Determine the (x, y) coordinate at the center of the cell enclosing the given text.  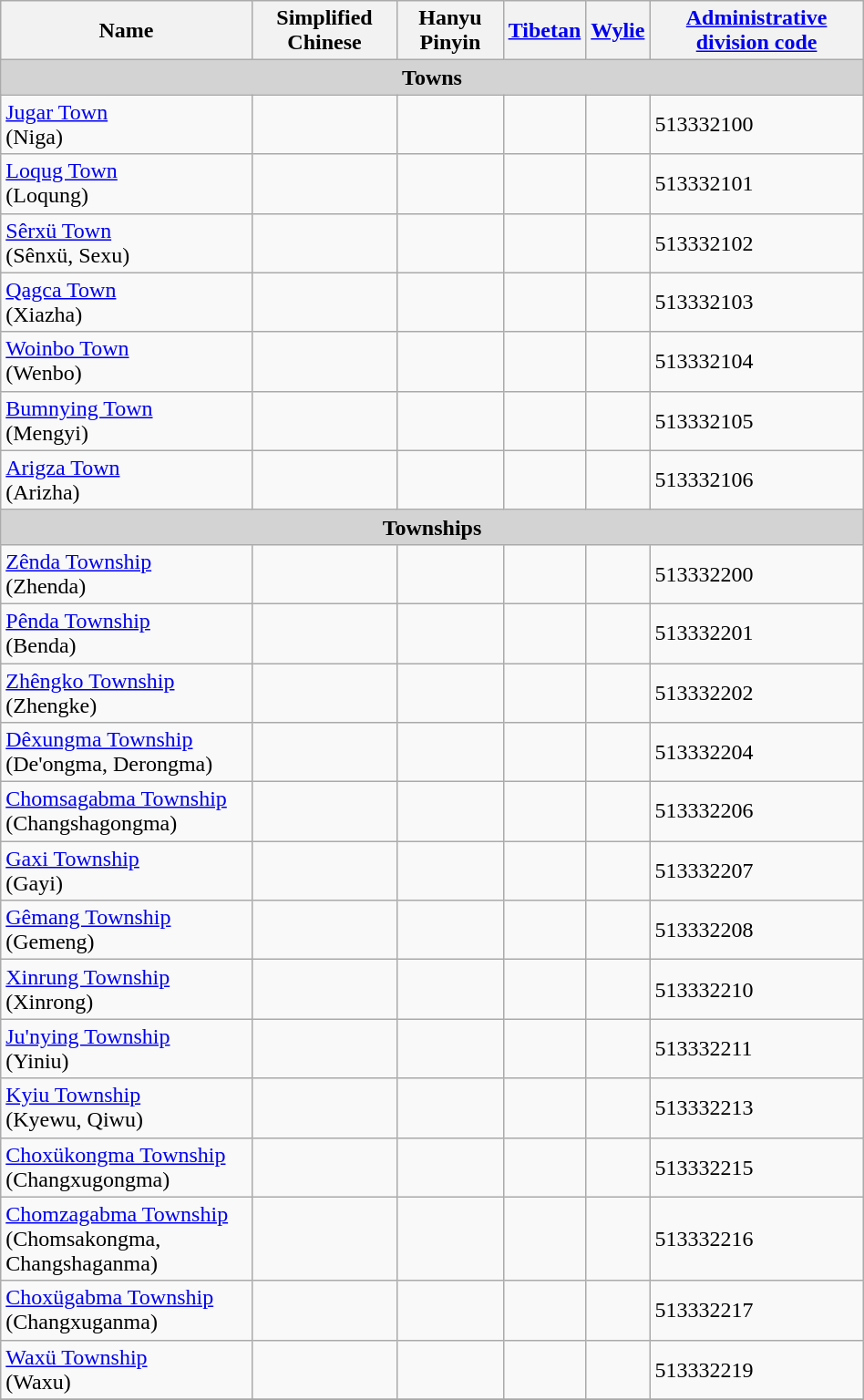
Chomzagabma Township(Chomsakongma, Changshaganma) (126, 1239)
513332219 (756, 1369)
513332105 (756, 421)
513332101 (756, 184)
Zhêngko Township(Zhengke) (126, 693)
513332204 (756, 753)
513332102 (756, 242)
513332206 (756, 811)
Dêxungma Township(De'ongma, Derongma) (126, 753)
Wylie (618, 31)
513332202 (756, 693)
Woinbo Town(Wenbo) (126, 361)
Loqug Town(Loqung) (126, 184)
Bumnying Town(Mengyi) (126, 421)
Chomsagabma Township(Changshagongma) (126, 811)
Choxügabma Township(Changxuganma) (126, 1311)
Arigza Town(Arizha) (126, 479)
513332106 (756, 479)
Gêmang Township(Gemeng) (126, 930)
Qagca Town(Xiazha) (126, 303)
513332213 (756, 1108)
Towns (432, 77)
Simplified Chinese (324, 31)
513332215 (756, 1167)
513332200 (756, 574)
513332103 (756, 303)
Administrative division code (756, 31)
513332201 (756, 633)
Choxükongma Township(Changxugongma) (126, 1167)
Jugar Town(Niga) (126, 124)
513332211 (756, 1048)
Pênda Township(Benda) (126, 633)
Kyiu Township(Kyewu, Qiwu) (126, 1108)
Zênda Township(Zhenda) (126, 574)
513332104 (756, 361)
513332210 (756, 990)
Gaxi Township(Gayi) (126, 871)
Sêrxü Town(Sênxü, Sexu) (126, 242)
Waxü Township(Waxu) (126, 1369)
Ju'nying Township(Yiniu) (126, 1048)
Name (126, 31)
513332217 (756, 1311)
Hanyu Pinyin (450, 31)
Townships (432, 527)
Tibetan (545, 31)
513332216 (756, 1239)
Xinrung Township(Xinrong) (126, 990)
513332207 (756, 871)
513332100 (756, 124)
513332208 (756, 930)
